Pinpoint the cell where the given text exists, returning its (X, Y) midpoint coordinate. 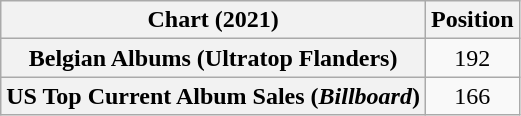
166 (472, 96)
Belgian Albums (Ultratop Flanders) (214, 58)
Chart (2021) (214, 20)
US Top Current Album Sales (Billboard) (214, 96)
192 (472, 58)
Position (472, 20)
